Return [x, y] of the center of cell containing provided text 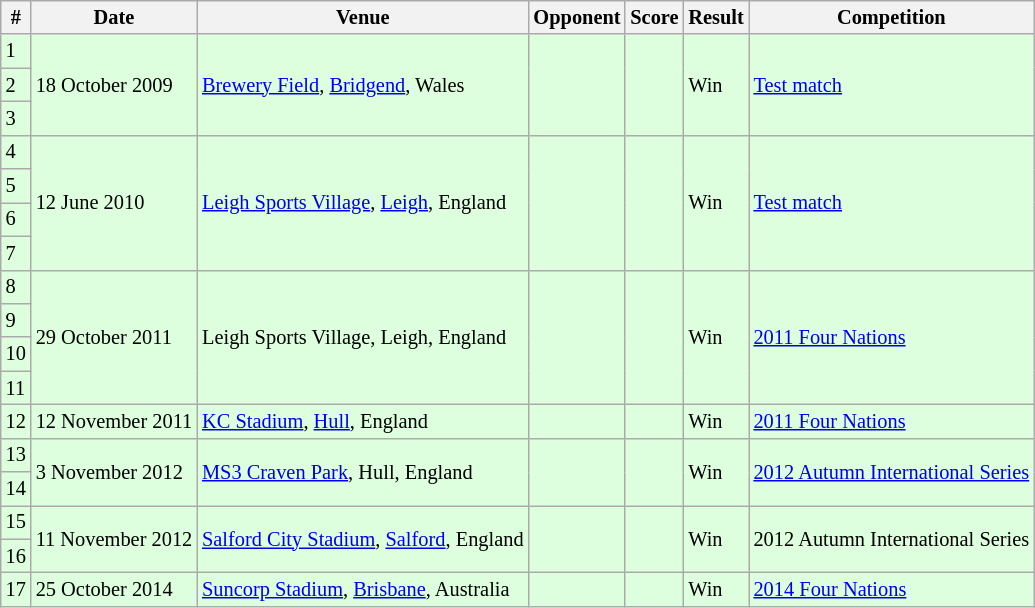
29 October 2011 [114, 338]
18 October 2009 [114, 84]
13 [16, 455]
Opponent [578, 17]
8 [16, 287]
Salford City Stadium, Salford, England [362, 538]
11 November 2012 [114, 538]
7 [16, 253]
9 [16, 320]
1 [16, 51]
Venue [362, 17]
Suncorp Stadium, Brisbane, Australia [362, 589]
Competition [892, 17]
16 [16, 556]
25 October 2014 [114, 589]
17 [16, 589]
10 [16, 354]
3 [16, 118]
2014 Four Nations [892, 589]
MS3 Craven Park, Hull, England [362, 472]
2 [16, 85]
Brewery Field, Bridgend, Wales [362, 84]
KC Stadium, Hull, England [362, 421]
# [16, 17]
12 [16, 421]
12 November 2011 [114, 421]
Result [716, 17]
5 [16, 186]
Date [114, 17]
14 [16, 489]
11 [16, 388]
Score [654, 17]
4 [16, 152]
3 November 2012 [114, 472]
12 June 2010 [114, 202]
6 [16, 219]
15 [16, 522]
